Capture the cell that displays the provided text and extract its [x, y] central coordinate. 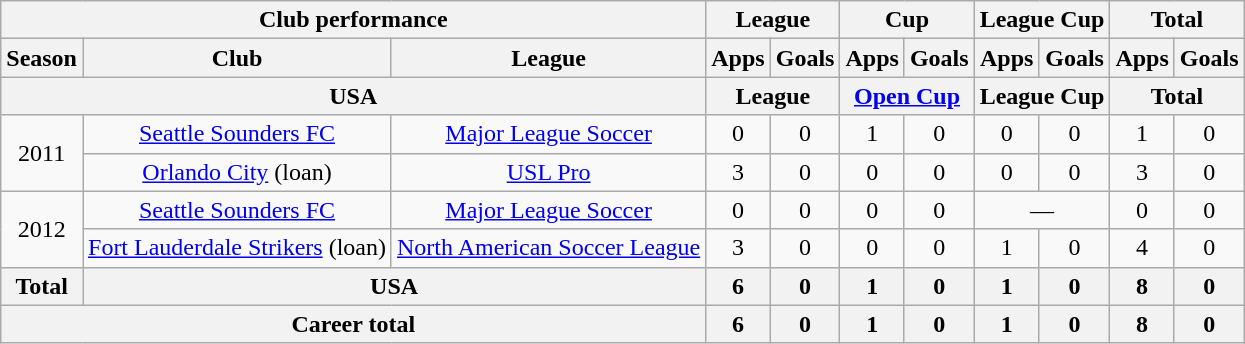
Club [236, 58]
Club performance [354, 20]
Open Cup [907, 96]
4 [1142, 248]
Orlando City (loan) [236, 172]
Cup [907, 20]
Career total [354, 324]
North American Soccer League [548, 248]
USL Pro [548, 172]
2011 [42, 153]
Fort Lauderdale Strikers (loan) [236, 248]
2012 [42, 229]
— [1042, 210]
Season [42, 58]
